From the cell containing the given text, extract its center point as (x, y) coordinate. 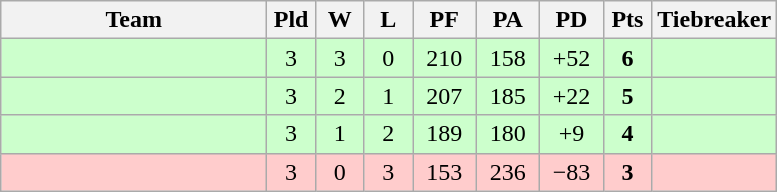
W (340, 20)
PA (508, 20)
236 (508, 172)
180 (508, 134)
+22 (572, 96)
L (388, 20)
−83 (572, 172)
PD (572, 20)
6 (628, 58)
Pts (628, 20)
5 (628, 96)
210 (444, 58)
PF (444, 20)
Tiebreaker (714, 20)
+52 (572, 58)
+9 (572, 134)
153 (444, 172)
Pld (292, 20)
158 (508, 58)
189 (444, 134)
185 (508, 96)
Team (134, 20)
207 (444, 96)
4 (628, 134)
